Return [X, Y] of the center of cell containing provided text 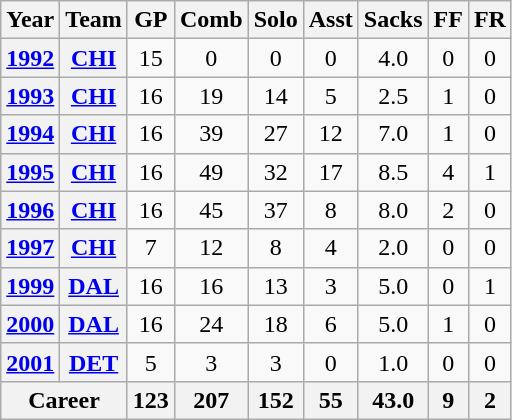
Comb [211, 20]
1999 [30, 286]
Team [94, 20]
Year [30, 20]
2001 [30, 362]
Sacks [393, 20]
15 [150, 58]
152 [276, 400]
Career [64, 400]
Solo [276, 20]
27 [276, 134]
2.5 [393, 96]
32 [276, 172]
37 [276, 210]
2.0 [393, 248]
39 [211, 134]
55 [330, 400]
1993 [30, 96]
2000 [30, 324]
1996 [30, 210]
7 [150, 248]
49 [211, 172]
14 [276, 96]
4.0 [393, 58]
19 [211, 96]
1.0 [393, 362]
45 [211, 210]
7.0 [393, 134]
207 [211, 400]
43.0 [393, 400]
18 [276, 324]
1997 [30, 248]
13 [276, 286]
1994 [30, 134]
Asst [330, 20]
GP [150, 20]
8.5 [393, 172]
DET [94, 362]
1995 [30, 172]
1992 [30, 58]
17 [330, 172]
24 [211, 324]
FF [448, 20]
FR [490, 20]
123 [150, 400]
9 [448, 400]
8.0 [393, 210]
6 [330, 324]
